Search for the cell housing the specified text and yield its [X, Y] center coordinate. 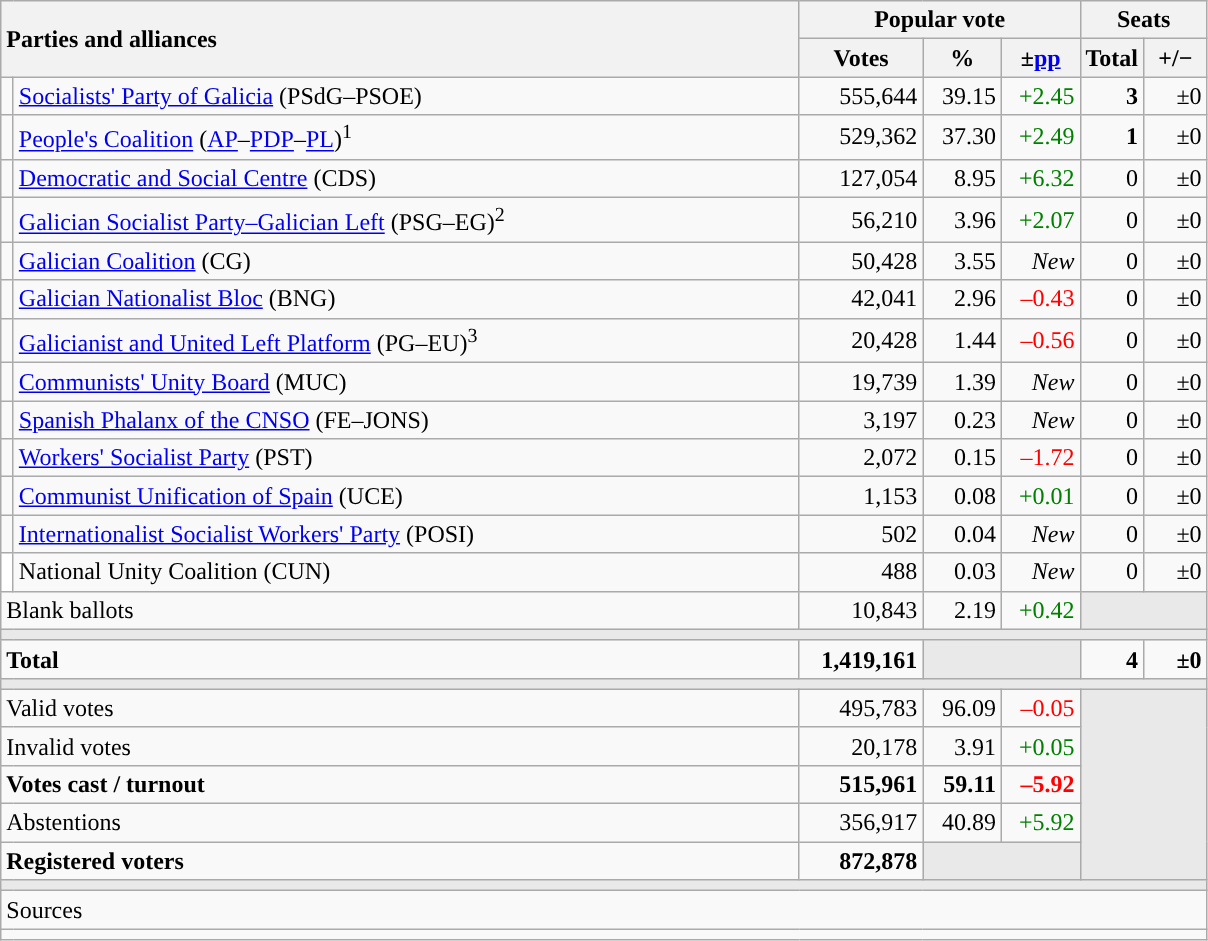
42,041 [861, 299]
Spanish Phalanx of the CNSO (FE–JONS) [406, 420]
3.55 [962, 261]
1,419,161 [861, 659]
+5.92 [1040, 823]
% [962, 58]
20,428 [861, 340]
+2.49 [1040, 138]
1 [1112, 138]
20,178 [861, 746]
Parties and alliances [400, 39]
529,362 [861, 138]
40.89 [962, 823]
Abstentions [400, 823]
–0.05 [1040, 708]
50,428 [861, 261]
+2.07 [1040, 220]
4 [1112, 659]
0.23 [962, 420]
0.03 [962, 572]
Communist Unification of Spain (UCE) [406, 496]
488 [861, 572]
10,843 [861, 610]
Votes [861, 58]
96.09 [962, 708]
56,210 [861, 220]
Valid votes [400, 708]
+0.42 [1040, 610]
495,783 [861, 708]
356,917 [861, 823]
2,072 [861, 458]
Blank ballots [400, 610]
Galician Nationalist Bloc (BNG) [406, 299]
+0.01 [1040, 496]
555,644 [861, 96]
Seats [1144, 20]
+2.45 [1040, 96]
19,739 [861, 382]
39.15 [962, 96]
Popular vote [940, 20]
2.96 [962, 299]
Votes cast / turnout [400, 785]
2.19 [962, 610]
Galician Socialist Party–Galician Left (PSG–EG)2 [406, 220]
Democratic and Social Centre (CDS) [406, 178]
–0.56 [1040, 340]
1.44 [962, 340]
Galician Coalition (CG) [406, 261]
0.08 [962, 496]
872,878 [861, 861]
0.15 [962, 458]
1.39 [962, 382]
+/− [1176, 58]
3,197 [861, 420]
+6.32 [1040, 178]
Invalid votes [400, 746]
People's Coalition (AP–PDP–PL)1 [406, 138]
3 [1112, 96]
–1.72 [1040, 458]
±pp [1040, 58]
Workers' Socialist Party (PST) [406, 458]
502 [861, 534]
3.96 [962, 220]
1,153 [861, 496]
0.04 [962, 534]
59.11 [962, 785]
Sources [604, 910]
–0.43 [1040, 299]
National Unity Coalition (CUN) [406, 572]
Galicianist and United Left Platform (PG–EU)3 [406, 340]
8.95 [962, 178]
–5.92 [1040, 785]
Registered voters [400, 861]
Socialists' Party of Galicia (PSdG–PSOE) [406, 96]
37.30 [962, 138]
515,961 [861, 785]
127,054 [861, 178]
+0.05 [1040, 746]
Internationalist Socialist Workers' Party (POSI) [406, 534]
3.91 [962, 746]
Communists' Unity Board (MUC) [406, 382]
